Detect which cell encompasses the target text, then output its [X, Y] center coordinate. 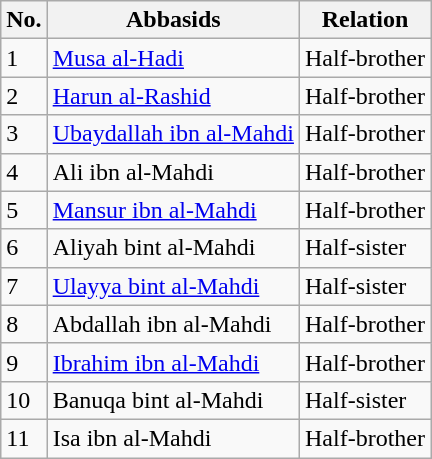
6 [24, 248]
Mansur ibn al-Mahdi [173, 210]
7 [24, 286]
Isa ibn al-Mahdi [173, 438]
Ibrahim ibn al-Mahdi [173, 362]
8 [24, 324]
No. [24, 20]
Aliyah bint al-Mahdi [173, 248]
Ubaydallah ibn al-Mahdi [173, 134]
4 [24, 172]
Harun al-Rashid [173, 96]
Abbasids [173, 20]
Banuqa bint al-Mahdi [173, 400]
Musa al-Hadi [173, 58]
10 [24, 400]
1 [24, 58]
5 [24, 210]
Ulayya bint al-Mahdi [173, 286]
11 [24, 438]
9 [24, 362]
Abdallah ibn al-Mahdi [173, 324]
Relation [364, 20]
3 [24, 134]
2 [24, 96]
Ali ibn al-Mahdi [173, 172]
